For the text-containing cell, return its midpoint in (X, Y) coordinate format. 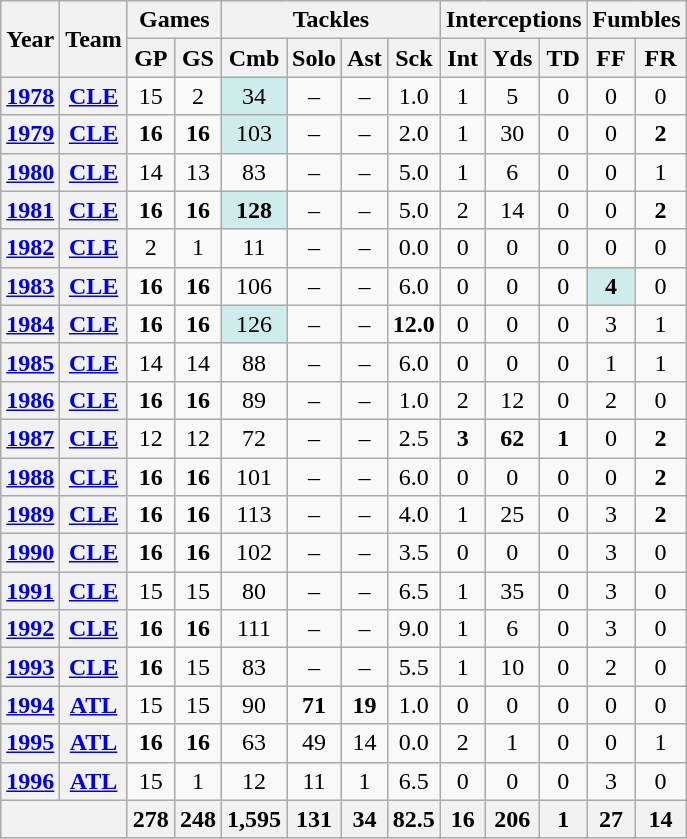
4 (611, 286)
1990 (30, 553)
49 (314, 743)
Ast (365, 58)
2.0 (414, 134)
Interceptions (514, 20)
Fumbles (636, 20)
Team (94, 39)
1996 (30, 781)
GS (198, 58)
27 (611, 819)
88 (254, 362)
1987 (30, 438)
62 (512, 438)
Year (30, 39)
4.0 (414, 515)
Yds (512, 58)
63 (254, 743)
1982 (30, 248)
TD (564, 58)
1994 (30, 705)
1993 (30, 667)
103 (254, 134)
72 (254, 438)
Tackles (330, 20)
Games (174, 20)
Cmb (254, 58)
1980 (30, 172)
GP (150, 58)
12.0 (414, 324)
2.5 (414, 438)
5.5 (414, 667)
35 (512, 591)
1985 (30, 362)
3.5 (414, 553)
FF (611, 58)
FR (660, 58)
89 (254, 400)
113 (254, 515)
1991 (30, 591)
80 (254, 591)
128 (254, 210)
1995 (30, 743)
248 (198, 819)
30 (512, 134)
1984 (30, 324)
Sck (414, 58)
1979 (30, 134)
1992 (30, 629)
Solo (314, 58)
1988 (30, 477)
1978 (30, 96)
13 (198, 172)
278 (150, 819)
101 (254, 477)
106 (254, 286)
82.5 (414, 819)
1986 (30, 400)
71 (314, 705)
9.0 (414, 629)
1983 (30, 286)
1981 (30, 210)
10 (512, 667)
1989 (30, 515)
90 (254, 705)
19 (365, 705)
111 (254, 629)
1,595 (254, 819)
126 (254, 324)
102 (254, 553)
25 (512, 515)
206 (512, 819)
5 (512, 96)
Int (462, 58)
131 (314, 819)
